Pinpoint the cell where the given text exists, returning its (x, y) midpoint coordinate. 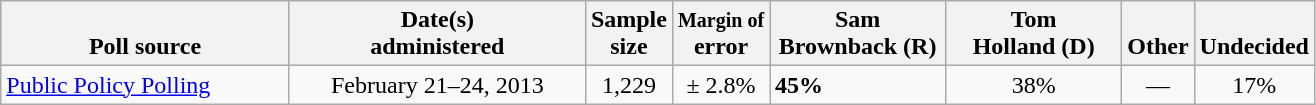
— (1158, 85)
Margin oferror (720, 34)
Poll source (146, 34)
SamBrownback (R) (858, 34)
Date(s)administered (437, 34)
February 21–24, 2013 (437, 85)
Other (1158, 34)
17% (1254, 85)
1,229 (628, 85)
Samplesize (628, 34)
TomHolland (D) (1034, 34)
± 2.8% (720, 85)
38% (1034, 85)
Public Policy Polling (146, 85)
Undecided (1254, 34)
45% (858, 85)
